Detect which cell encompasses the target text, then output its (X, Y) center coordinate. 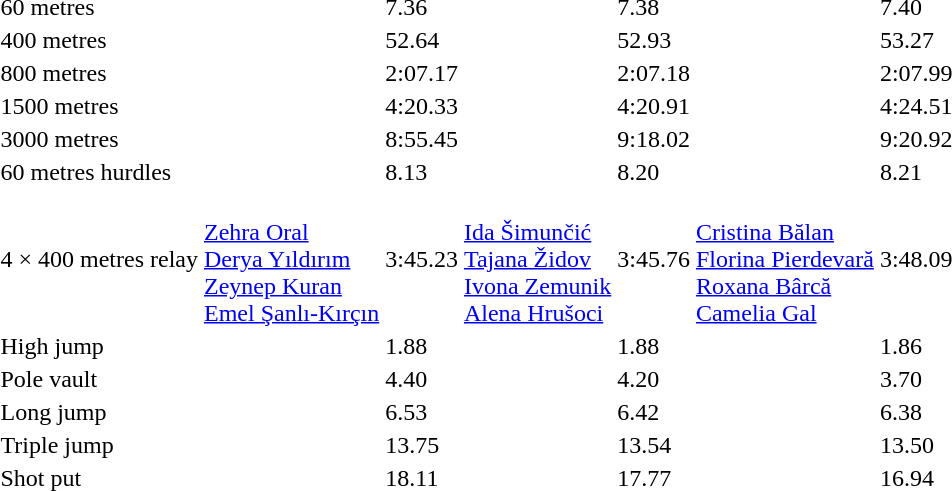
6.42 (654, 412)
52.64 (422, 40)
8.20 (654, 172)
Zehra OralDerya YıldırımZeynep KuranEmel Şanlı-Kırçın (291, 259)
13.75 (422, 445)
2:07.17 (422, 73)
6.53 (422, 412)
52.93 (654, 40)
3:45.23 (422, 259)
2:07.18 (654, 73)
4.40 (422, 379)
Cristina BălanFlorina PierdevarăRoxana BârcăCamelia Gal (784, 259)
4:20.33 (422, 106)
9:18.02 (654, 139)
13.54 (654, 445)
4:20.91 (654, 106)
8.13 (422, 172)
4.20 (654, 379)
8:55.45 (422, 139)
3:45.76 (654, 259)
Ida ŠimunčićTajana ŽidovIvona ZemunikAlena Hrušoci (537, 259)
